Provide the [X, Y] coordinate of the cell's center where the given text is located.  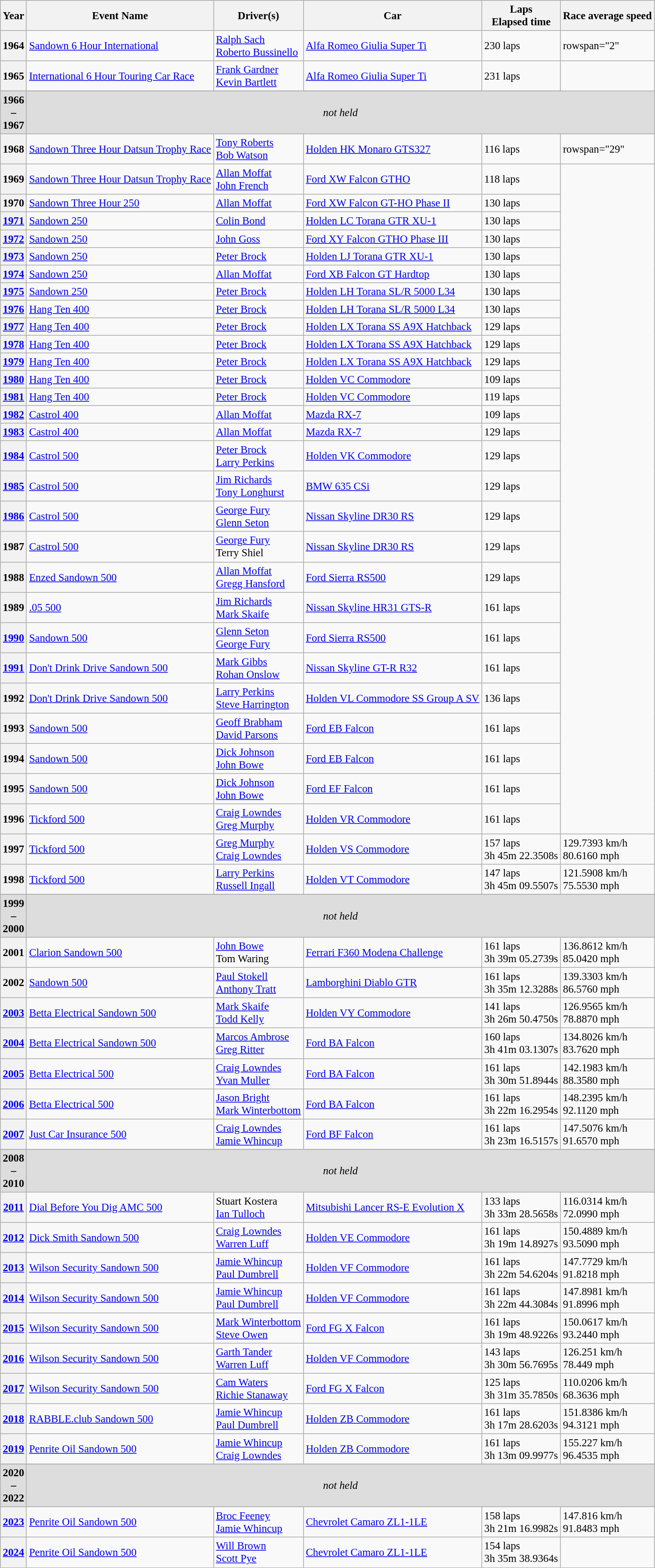
Car [392, 16]
2007 [14, 1134]
1965 [14, 76]
Peter Brock Larry Perkins [258, 456]
2003 [14, 1013]
Holden VK Commodore [392, 456]
Mark Winterbottom Steve Owen [258, 1328]
1974 [14, 274]
Stuart Kostera Ian Tulloch [258, 1207]
143 laps 3h 30m 56.7695s [521, 1359]
Ford XW Falcon GT-HO Phase II [392, 204]
1978 [14, 344]
1964 [14, 46]
1992 [14, 699]
161 laps 3h 19m 14.8927s [521, 1238]
Colin Bond [258, 221]
147 laps 3h 45m 09.5507s [521, 879]
1989 [14, 608]
147.7729 km/h 91.8218 mph [607, 1268]
2019 [14, 1450]
Craig Lowndes Greg Murphy [258, 819]
136.8612 km/h 85.0420 mph [607, 952]
Craig Lowndes Jamie Whincup [258, 1134]
161 laps 3h 35m 12.3288s [521, 983]
Frank Gardner Kevin Bartlett [258, 76]
2002 [14, 983]
154 laps 3h 35m 38.9364s [521, 1553]
126.251 km/h 78.449 mph [607, 1359]
Geoff Brabham David Parsons [258, 729]
Marcos Ambrose Greg Ritter [258, 1043]
Mark Gibbs Rohan Onslow [258, 668]
2017 [14, 1389]
161 laps 3h 22m 16.2954s [521, 1104]
150.4889 km/h 93.5090 mph [607, 1238]
1985 [14, 486]
Glenn Seton George Fury [258, 638]
George Fury Glenn Seton [258, 517]
Event Name [120, 16]
Broc Feeney Jamie Whincup [258, 1523]
Sandown 6 Hour International [120, 46]
1987 [14, 547]
116.0314 km/h 72.0990 mph [607, 1207]
160 laps 3h 41m 03.1307s [521, 1043]
2018 [14, 1419]
1996 [14, 819]
RABBLE.club Sandown 500 [120, 1419]
1997 [14, 849]
142.1983 km/h 88.3580 mph [607, 1074]
1998 [14, 879]
148.2395 km/h 92.1120 mph [607, 1104]
.05 500 [120, 608]
John Goss [258, 239]
Ralph Sach Roberto Bussinello [258, 46]
1977 [14, 327]
1966–1967 [14, 113]
Holden VL Commodore SS Group A SV [392, 699]
133 laps 3h 33m 28.5658s [521, 1207]
Holden VT Commodore [392, 879]
161 laps 3h 39m 05.2739s [521, 952]
116 laps [521, 149]
1995 [14, 788]
Nissan Skyline GT-R R32 [392, 668]
2006 [14, 1104]
2015 [14, 1328]
151.8386 km/h 94.3121 mph [607, 1419]
Nissan Skyline HR31 GTS-R [392, 608]
Mark Skaife Todd Kelly [258, 1013]
Jim Richards Tony Longhurst [258, 486]
Jason Bright Mark Winterbottom [258, 1104]
Paul Stokell Anthony Tratt [258, 983]
121.5908 km/h 75.5530 mph [607, 879]
141 laps 3h 26m 50.4750s [521, 1013]
2013 [14, 1268]
Holden LJ Torana GTR XU-1 [392, 256]
1983 [14, 432]
Allan Moffat Gregg Hansford [258, 577]
150.0617 km/h 93.2440 mph [607, 1328]
Dick Smith Sandown 500 [120, 1238]
Enzed Sandown 500 [120, 577]
Ford XW Falcon GTHO [392, 180]
Driver(s) [258, 16]
Ferrari F360 Modena Challenge [392, 952]
Allan Moffat John French [258, 180]
Just Car Insurance 500 [120, 1134]
231 laps [521, 76]
2020–2022 [14, 1486]
1973 [14, 256]
rowspan="2" [607, 46]
Mitsubishi Lancer RS-E Evolution X [392, 1207]
1993 [14, 729]
1986 [14, 517]
2016 [14, 1359]
1999–2000 [14, 916]
1980 [14, 379]
John Bowe Tom Waring [258, 952]
147.8981 km/h 91.8996 mph [607, 1298]
George Fury Terry Shiel [258, 547]
Year [14, 16]
110.0206 km/h 68.3636 mph [607, 1389]
Jamie Whincup Craig Lowndes [258, 1450]
Holden HK Monaro GTS327 [392, 149]
161 laps 3h 13m 09.9977s [521, 1450]
Jim Richards Mark Skaife [258, 608]
Ford XY Falcon GTHO Phase III [392, 239]
Holden LC Torana GTR XU-1 [392, 221]
1990 [14, 638]
136 laps [521, 699]
2024 [14, 1553]
2011 [14, 1207]
2012 [14, 1238]
Ford BF Falcon [392, 1134]
Garth Tander Warren Luff [258, 1359]
Craig Lowndes Yvan Muller [258, 1074]
2001 [14, 952]
BMW 635 CSi [392, 486]
Sandown Three Hour 250 [120, 204]
119 laps [521, 397]
Lamborghini Diablo GTR [392, 983]
Holden VS Commodore [392, 849]
147.5076 km/h 91.6570 mph [607, 1134]
rowspan="29" [607, 149]
2014 [14, 1298]
1970 [14, 204]
1976 [14, 309]
Tony Roberts Bob Watson [258, 149]
Will Brown Scott Pye [258, 1553]
1975 [14, 291]
161 laps 3h 23m 16.5157s [521, 1134]
129.7393 km/h 80.6160 mph [607, 849]
147.816 km/h 91.8483 mph [607, 1523]
1994 [14, 758]
1984 [14, 456]
1969 [14, 180]
Dial Before You Dig AMC 500 [120, 1207]
2005 [14, 1074]
125 laps 3h 31m 35.7850s [521, 1389]
161 laps 3h 30m 51.8944s [521, 1074]
134.8026 km/h 83.7620 mph [607, 1043]
1972 [14, 239]
118 laps [521, 180]
139.3303 km/h 86.5760 mph [607, 983]
2008–2010 [14, 1170]
Laps Elapsed time [521, 16]
Craig Lowndes Warren Luff [258, 1238]
1979 [14, 362]
161 laps 3h 22m 44.3084s [521, 1298]
Holden VE Commodore [392, 1238]
230 laps [521, 46]
Larry Perkins Russell Ingall [258, 879]
Holden VY Commodore [392, 1013]
155.227 km/h 96.4535 mph [607, 1450]
1991 [14, 668]
126.9565 km/h 78.8870 mph [607, 1013]
2023 [14, 1523]
1971 [14, 221]
Greg Murphy Craig Lowndes [258, 849]
International 6 Hour Touring Car Race [120, 76]
Ford XB Falcon GT Hardtop [392, 274]
1981 [14, 397]
Larry Perkins Steve Harrington [258, 699]
161 laps 3h 17m 28.6203s [521, 1419]
Cam Waters Richie Stanaway [258, 1389]
161 laps 3h 19m 48.9226s [521, 1328]
Clarion Sandown 500 [120, 952]
Holden VR Commodore [392, 819]
1988 [14, 577]
161 laps 3h 22m 54.6204s [521, 1268]
Ford EF Falcon [392, 788]
Race average speed [607, 16]
158 laps 3h 21m 16.9982s [521, 1523]
1968 [14, 149]
157 laps 3h 45m 22.3508s [521, 849]
2004 [14, 1043]
1982 [14, 415]
